Pinpoint the cell where the given text exists, returning its (X, Y) midpoint coordinate. 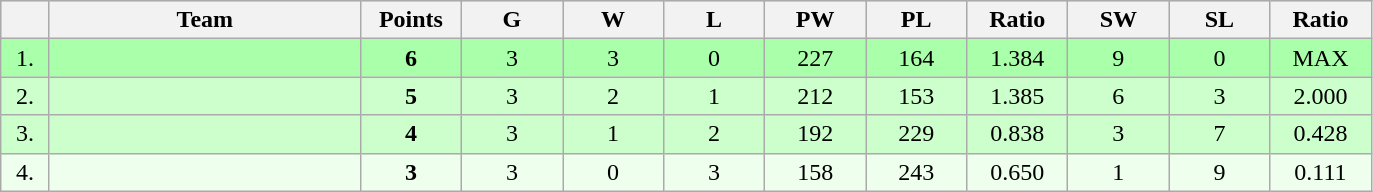
0.111 (1320, 172)
0.838 (1018, 134)
W (612, 20)
0.428 (1320, 134)
243 (916, 172)
2.000 (1320, 96)
229 (916, 134)
212 (816, 96)
Team (204, 20)
4. (26, 172)
192 (816, 134)
PW (816, 20)
SL (1220, 20)
158 (816, 172)
7 (1220, 134)
PL (916, 20)
L (714, 20)
227 (816, 58)
0.650 (1018, 172)
SW (1118, 20)
164 (916, 58)
MAX (1320, 58)
4 (410, 134)
5 (410, 96)
1.385 (1018, 96)
1. (26, 58)
153 (916, 96)
G (512, 20)
Points (410, 20)
3. (26, 134)
2. (26, 96)
1.384 (1018, 58)
